From the cell containing the given text, extract its center point as (X, Y) coordinate. 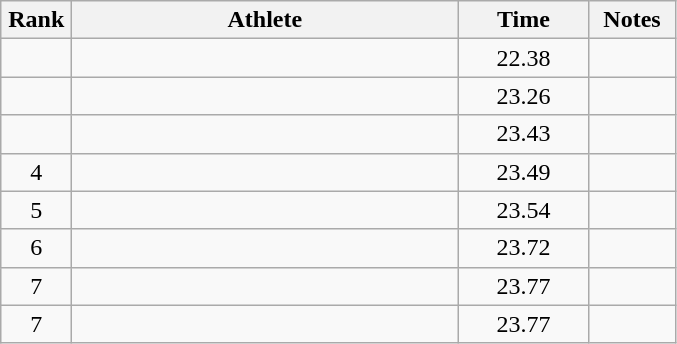
22.38 (524, 58)
Rank (36, 20)
23.72 (524, 248)
23.54 (524, 210)
Notes (632, 20)
23.43 (524, 134)
5 (36, 210)
Athlete (265, 20)
Time (524, 20)
6 (36, 248)
23.26 (524, 96)
4 (36, 172)
23.49 (524, 172)
